Search for the cell housing the specified text and yield its (x, y) center coordinate. 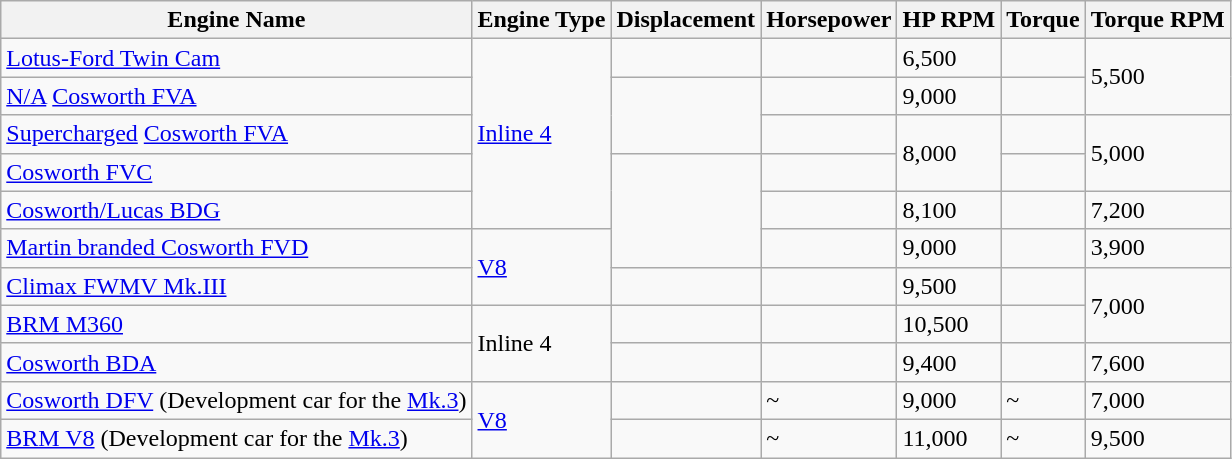
8,100 (949, 210)
10,500 (949, 324)
Torque (1043, 20)
5,500 (1158, 77)
Cosworth/Lucas BDG (236, 210)
6,500 (949, 58)
BRM V8 (Development car for the Mk.3) (236, 438)
Lotus-Ford Twin Cam (236, 58)
Horsepower (829, 20)
Martin branded Cosworth FVD (236, 248)
Supercharged Cosworth FVA (236, 134)
Climax FWMV Mk.III (236, 286)
9,400 (949, 362)
Cosworth DFV (Development car for the Mk.3) (236, 400)
Engine Type (542, 20)
7,200 (1158, 210)
11,000 (949, 438)
Displacement (686, 20)
HP RPM (949, 20)
7,600 (1158, 362)
N/A Cosworth FVA (236, 96)
Torque RPM (1158, 20)
8,000 (949, 153)
Engine Name (236, 20)
Cosworth FVC (236, 172)
5,000 (1158, 153)
BRM M360 (236, 324)
Cosworth BDA (236, 362)
3,900 (1158, 248)
